Output the (x, y) coordinate of the center of the cell containing the given text.  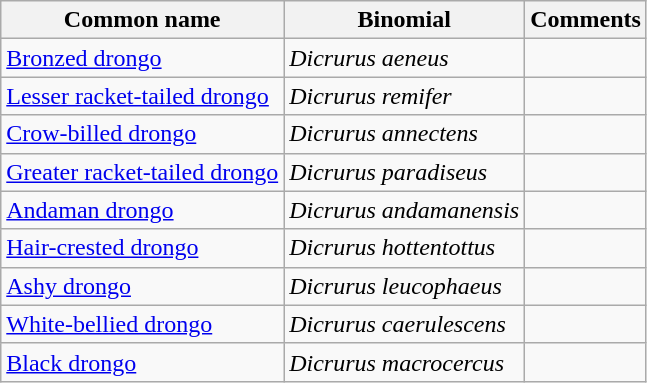
Dicrurus annectens (404, 134)
Greater racket-tailed drongo (142, 172)
Common name (142, 20)
Dicrurus hottentottus (404, 248)
Andaman drongo (142, 210)
White-bellied drongo (142, 324)
Binomial (404, 20)
Crow-billed drongo (142, 134)
Hair-crested drongo (142, 248)
Dicrurus remifer (404, 96)
Dicrurus paradiseus (404, 172)
Dicrurus andamanensis (404, 210)
Comments (586, 20)
Ashy drongo (142, 286)
Dicrurus caerulescens (404, 324)
Dicrurus leucophaeus (404, 286)
Lesser racket-tailed drongo (142, 96)
Dicrurus macrocercus (404, 362)
Black drongo (142, 362)
Bronzed drongo (142, 58)
Dicrurus aeneus (404, 58)
